Locate the cell with the specified text and output its (X, Y) center coordinate. 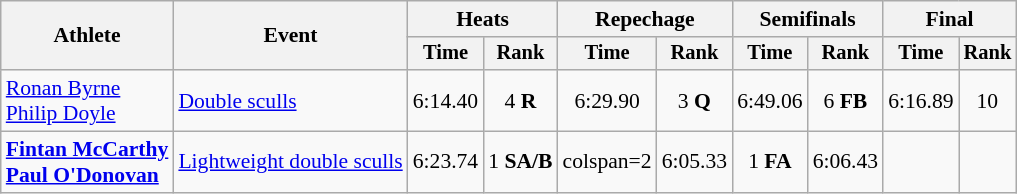
1 SA/B (520, 162)
6:14.40 (446, 100)
6:23.74 (446, 162)
Lightweight double sculls (290, 162)
6:49.06 (770, 100)
Event (290, 36)
6:06.43 (846, 162)
Heats (483, 19)
6 FB (846, 100)
Athlete (88, 36)
Repechage (646, 19)
6:05.33 (694, 162)
Fintan McCarthyPaul O'Donovan (88, 162)
colspan=2 (608, 162)
1 FA (770, 162)
4 R (520, 100)
6:29.90 (608, 100)
6:16.89 (920, 100)
Double sculls (290, 100)
10 (988, 100)
Final (950, 19)
Semifinals (808, 19)
3 Q (694, 100)
Ronan ByrnePhilip Doyle (88, 100)
